Provide the (X, Y) coordinate of the cell's center where the given text is located.  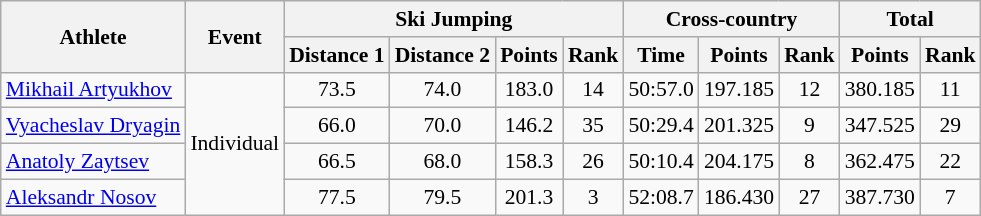
Vyacheslav Dryagin (94, 126)
362.475 (880, 162)
387.730 (880, 197)
Mikhail Artyukhov (94, 90)
183.0 (529, 90)
50:10.4 (660, 162)
Total (910, 19)
Athlete (94, 36)
27 (810, 197)
22 (950, 162)
68.0 (442, 162)
197.185 (739, 90)
70.0 (442, 126)
8 (810, 162)
Event (234, 36)
12 (810, 90)
158.3 (529, 162)
Distance 1 (336, 55)
Distance 2 (442, 55)
29 (950, 126)
50:29.4 (660, 126)
380.185 (880, 90)
Aleksandr Nosov (94, 197)
74.0 (442, 90)
26 (594, 162)
347.525 (880, 126)
14 (594, 90)
9 (810, 126)
3 (594, 197)
77.5 (336, 197)
186.430 (739, 197)
73.5 (336, 90)
66.0 (336, 126)
79.5 (442, 197)
Ski Jumping (454, 19)
7 (950, 197)
146.2 (529, 126)
204.175 (739, 162)
201.325 (739, 126)
11 (950, 90)
201.3 (529, 197)
66.5 (336, 162)
Individual (234, 143)
52:08.7 (660, 197)
35 (594, 126)
Time (660, 55)
Anatoly Zaytsev (94, 162)
50:57.0 (660, 90)
Cross-country (731, 19)
